Identify which cell holds the provided text, then report its (X, Y) central coordinate. 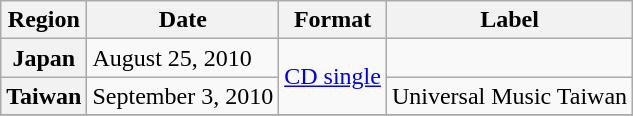
CD single (333, 77)
Universal Music Taiwan (509, 96)
Taiwan (44, 96)
August 25, 2010 (183, 58)
Format (333, 20)
September 3, 2010 (183, 96)
Region (44, 20)
Japan (44, 58)
Date (183, 20)
Label (509, 20)
